Scan for the cell matching the given text and deliver its (x, y) coordinate at center. 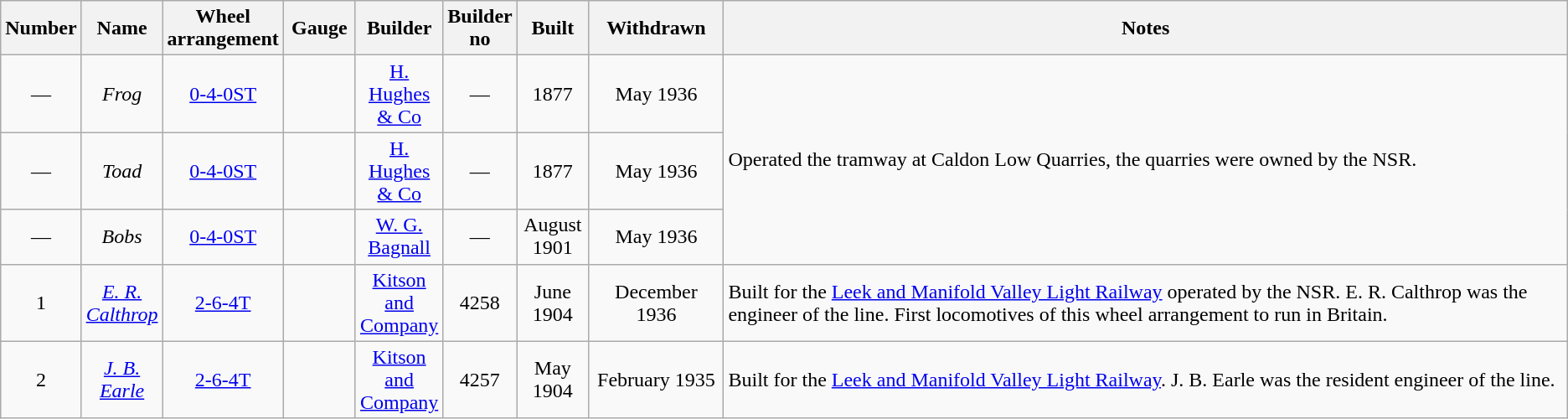
Wheel arrangement (223, 28)
4257 (480, 380)
Notes (1146, 28)
Name (122, 28)
May 1904 (553, 380)
Gauge (319, 28)
February 1935 (657, 380)
E. R. Calthrop (122, 303)
Frog (122, 94)
August 1901 (553, 236)
4258 (480, 303)
Builder no (480, 28)
J. B. Earle (122, 380)
Toad (122, 171)
W. G. Bagnall (399, 236)
Builder (399, 28)
1 (41, 303)
Built (553, 28)
Withdrawn (657, 28)
Built for the Leek and Manifold Valley Light Railway. J. B. Earle was the resident engineer of the line. (1146, 380)
2 (41, 380)
June 1904 (553, 303)
Number (41, 28)
December 1936 (657, 303)
Bobs (122, 236)
Operated the tramway at Caldon Low Quarries, the quarries were owned by the NSR. (1146, 159)
